Return (x, y) of the center of cell containing provided text 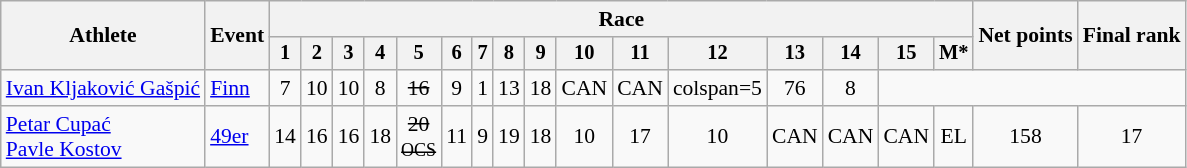
Petar CupaćPavle Kostov (103, 136)
Final rank (1132, 36)
Event (237, 36)
Ivan Kljaković Gašpić (103, 88)
Net points (1025, 36)
M* (954, 54)
20OCS (418, 136)
4 (380, 54)
12 (718, 54)
Race (621, 19)
Athlete (103, 36)
EL (954, 136)
6 (456, 54)
2 (317, 54)
49er (237, 136)
Finn (237, 88)
5 (418, 54)
19 (509, 136)
158 (1025, 136)
colspan=5 (718, 88)
76 (795, 88)
15 (906, 54)
3 (349, 54)
